Extract the (x, y) coordinate from the center of the cell holding the provided text.  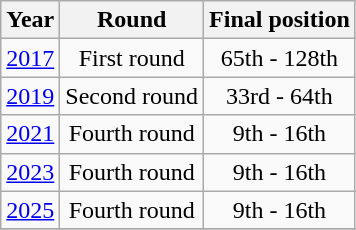
Round (132, 20)
Year (30, 20)
2023 (30, 172)
2017 (30, 58)
Final position (280, 20)
2021 (30, 134)
2019 (30, 96)
65th - 128th (280, 58)
First round (132, 58)
2025 (30, 210)
33rd - 64th (280, 96)
Second round (132, 96)
